Return the [x, y] coordinate for the center point of the cell that contains the specified text.  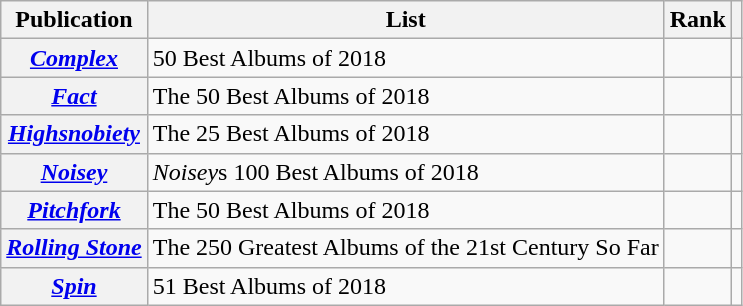
50 Best Albums of 2018 [406, 58]
Complex [74, 58]
The 25 Best Albums of 2018 [406, 134]
Pitchfork [74, 210]
Fact [74, 96]
Rank [698, 20]
List [406, 20]
Noisey [74, 172]
Highsnobiety [74, 134]
The 250 Greatest Albums of the 21st Century So Far [406, 248]
Rolling Stone [74, 248]
Publication [74, 20]
Noiseys 100 Best Albums of 2018 [406, 172]
Spin [74, 286]
51 Best Albums of 2018 [406, 286]
